Detect which cell encompasses the target text, then output its [x, y] center coordinate. 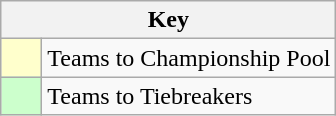
Key [168, 20]
Teams to Championship Pool [189, 58]
Teams to Tiebreakers [189, 96]
